Provide the [X, Y] coordinate of the cell's center where the given text is located.  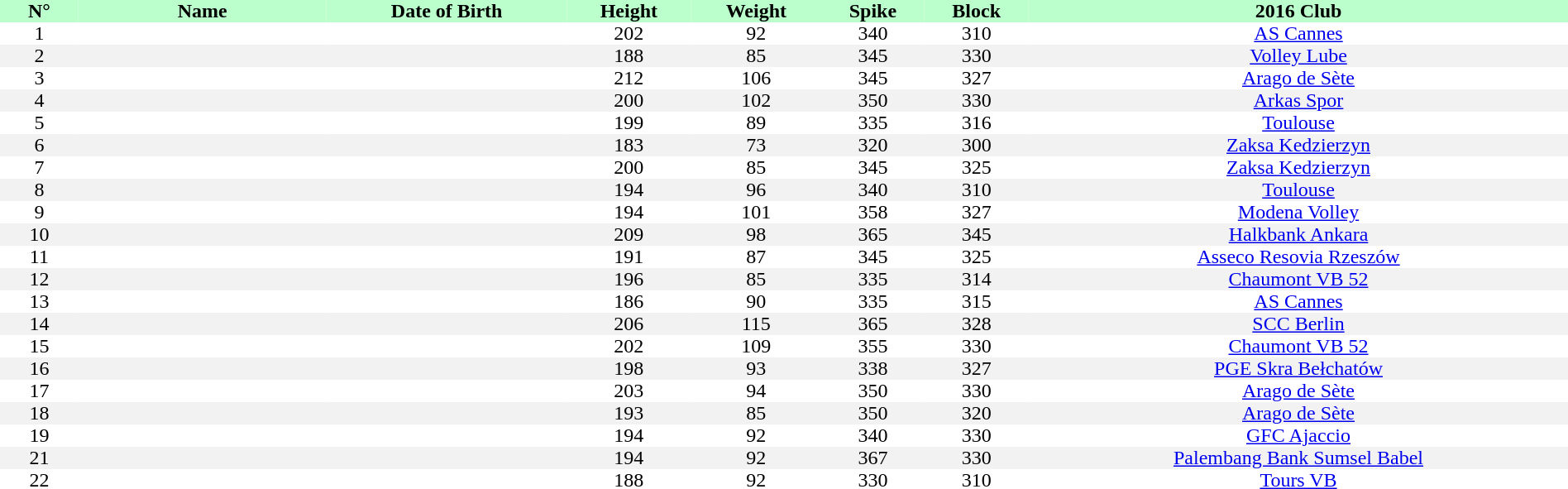
Asseco Resovia Rzeszów [1298, 256]
183 [629, 146]
Date of Birth [447, 12]
14 [40, 324]
Volley Lube [1298, 56]
94 [756, 391]
9 [40, 212]
Block [976, 12]
2 [40, 56]
101 [756, 212]
115 [756, 324]
191 [629, 256]
Arkas Spor [1298, 101]
209 [629, 235]
7 [40, 167]
11 [40, 256]
367 [872, 458]
8 [40, 190]
18 [40, 414]
Modena Volley [1298, 212]
16 [40, 369]
328 [976, 324]
358 [872, 212]
19 [40, 435]
109 [756, 346]
316 [976, 122]
2016 Club [1298, 12]
315 [976, 301]
GFC Ajaccio [1298, 435]
Halkbank Ankara [1298, 235]
N° [40, 12]
106 [756, 78]
196 [629, 280]
SCC Berlin [1298, 324]
Weight [756, 12]
13 [40, 301]
3 [40, 78]
102 [756, 101]
98 [756, 235]
338 [872, 369]
10 [40, 235]
314 [976, 280]
198 [629, 369]
96 [756, 190]
12 [40, 280]
Height [629, 12]
4 [40, 101]
PGE Skra Bełchatów [1298, 369]
Palembang Bank Sumsel Babel [1298, 458]
6 [40, 146]
Spike [872, 12]
15 [40, 346]
93 [756, 369]
1 [40, 33]
Name [203, 12]
21 [40, 458]
300 [976, 146]
186 [629, 301]
206 [629, 324]
188 [629, 56]
199 [629, 122]
17 [40, 391]
5 [40, 122]
212 [629, 78]
90 [756, 301]
87 [756, 256]
73 [756, 146]
193 [629, 414]
89 [756, 122]
355 [872, 346]
203 [629, 391]
